Pinpoint the cell where the given text exists, returning its (X, Y) midpoint coordinate. 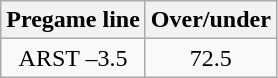
Over/under (210, 20)
Pregame line (74, 20)
ARST –3.5 (74, 58)
72.5 (210, 58)
